Find where the given text appears and provide that cell's center as (x, y) coordinate. 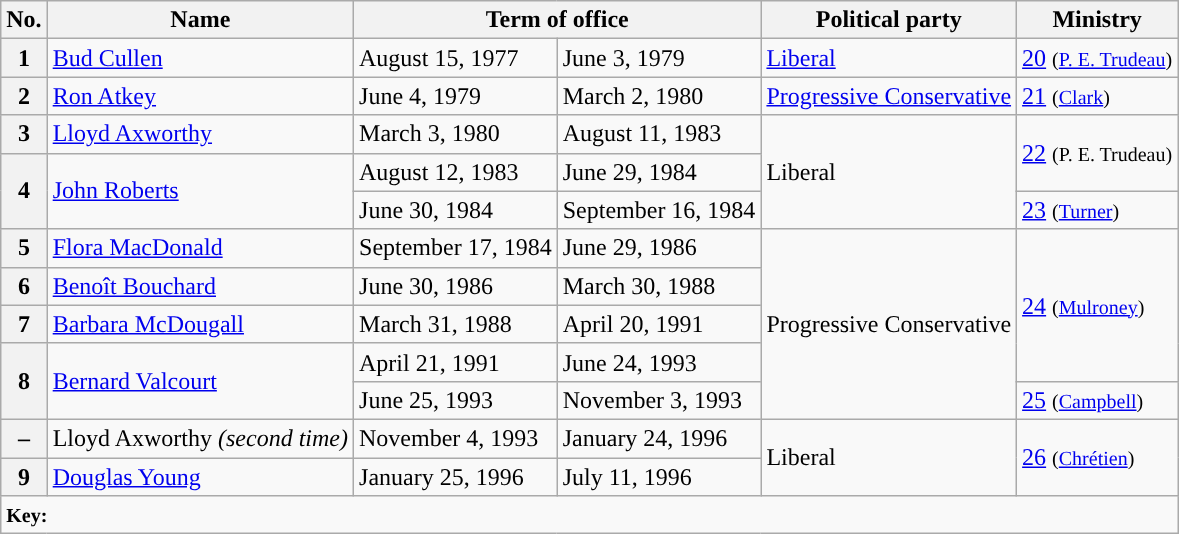
9 (24, 477)
July 11, 1996 (659, 477)
June 25, 1993 (456, 400)
Key: (590, 515)
Lloyd Axworthy (200, 134)
September 16, 1984 (659, 210)
25 (Campbell) (1098, 400)
6 (24, 286)
June 4, 1979 (456, 96)
1 (24, 58)
4 (24, 191)
No. (24, 20)
March 30, 1988 (659, 286)
April 20, 1991 (659, 324)
January 24, 1996 (659, 438)
June 30, 1986 (456, 286)
Ron Atkey (200, 96)
Name (200, 20)
Bernard Valcourt (200, 381)
August 12, 1983 (456, 172)
August 15, 1977 (456, 58)
June 30, 1984 (456, 210)
Benoît Bouchard (200, 286)
– (24, 438)
September 17, 1984 (456, 248)
March 2, 1980 (659, 96)
June 29, 1986 (659, 248)
21 (Clark) (1098, 96)
June 3, 1979 (659, 58)
Lloyd Axworthy (second time) (200, 438)
November 4, 1993 (456, 438)
John Roberts (200, 191)
Barbara McDougall (200, 324)
March 31, 1988 (456, 324)
20 (P. E. Trudeau) (1098, 58)
November 3, 1993 (659, 400)
5 (24, 248)
January 25, 1996 (456, 477)
Douglas Young (200, 477)
7 (24, 324)
3 (24, 134)
2 (24, 96)
April 21, 1991 (456, 362)
24 (Mulroney) (1098, 305)
June 29, 1984 (659, 172)
26 (Chrétien) (1098, 457)
23 (Turner) (1098, 210)
June 24, 1993 (659, 362)
March 3, 1980 (456, 134)
August 11, 1983 (659, 134)
Ministry (1098, 20)
Political party (889, 20)
8 (24, 381)
Term of office (558, 20)
22 (P. E. Trudeau) (1098, 153)
Flora MacDonald (200, 248)
Bud Cullen (200, 58)
